Output the (X, Y) coordinate of the center of the cell containing the given text.  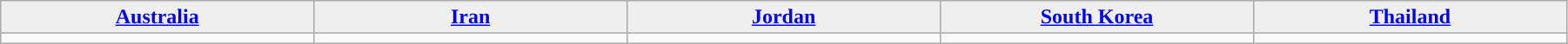
Thailand (1410, 17)
South Korea (1097, 17)
Jordan (784, 17)
Australia (157, 17)
Iran (471, 17)
